Detect which cell encompasses the target text, then output its [x, y] center coordinate. 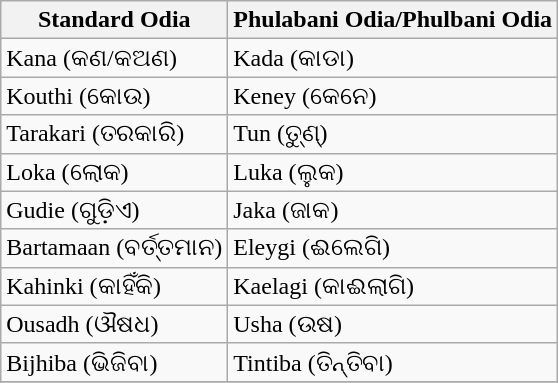
Tun (ତୁ୍ଣ୍) [393, 134]
Standard Odia [114, 20]
Keney (କେନେ) [393, 96]
Kouthi (କୋଉ) [114, 96]
Kahinki (କାହିଁକି) [114, 286]
Ousadh (ଔଷଧ) [114, 324]
Kada (କାଡା) [393, 58]
Bartamaan (ବର୍ତ୍ତମାନ) [114, 248]
Gudie (ଗୁଡ଼ିଏ) [114, 210]
Usha (ଉଷ) [393, 324]
Tarakari (ତରକାରି) [114, 134]
Kana (କଣ/କଅଣ) [114, 58]
Bijhiba (ଭିଜିବା) [114, 362]
Tintiba (ତିନ୍ତିବା) [393, 362]
Eleygi (ଈଲେଗି) [393, 248]
Luka (ଲୁକ) [393, 172]
Jaka (ଜାକ) [393, 210]
Phulabani Odia/Phulbani Odia [393, 20]
Kaelagi (କାଈଲାଗି) [393, 286]
Loka (ଲୋକ) [114, 172]
